Locate the cell with the specified text and output its [x, y] center coordinate. 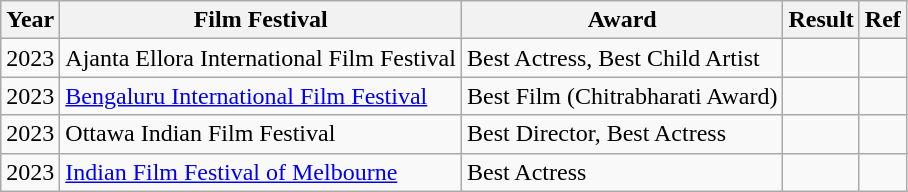
Award [622, 20]
Year [30, 20]
Result [821, 20]
Ref [882, 20]
Indian Film Festival of Melbourne [261, 172]
Best Actress [622, 172]
Bengaluru International Film Festival [261, 96]
Film Festival [261, 20]
Best Director, Best Actress [622, 134]
Ajanta Ellora International Film Festival [261, 58]
Ottawa Indian Film Festival [261, 134]
Best Film (Chitrabharati Award) [622, 96]
Best Actress, Best Child Artist [622, 58]
